Identify which cell holds the provided text, then report its (x, y) central coordinate. 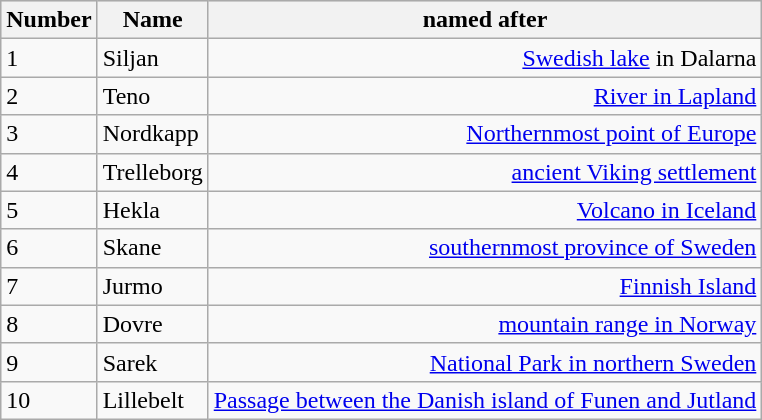
Trelleborg (152, 172)
2 (49, 96)
Finnish Island (485, 286)
Dovre (152, 324)
1 (49, 58)
Siljan (152, 58)
Lillebelt (152, 400)
8 (49, 324)
3 (49, 134)
7 (49, 286)
Northernmost point of Europe (485, 134)
4 (49, 172)
5 (49, 210)
Sarek (152, 362)
National Park in northern Sweden (485, 362)
Teno (152, 96)
10 (49, 400)
Volcano in Iceland (485, 210)
Nordkapp (152, 134)
9 (49, 362)
ancient Viking settlement (485, 172)
Hekla (152, 210)
Number (49, 20)
River in Lapland (485, 96)
southernmost province of Sweden (485, 248)
named after (485, 20)
6 (49, 248)
Passage between the Danish island of Funen and Jutland (485, 400)
mountain range in Norway (485, 324)
Skane (152, 248)
Name (152, 20)
Swedish lake in Dalarna (485, 58)
Jurmo (152, 286)
